Capture the cell that displays the provided text and extract its [X, Y] central coordinate. 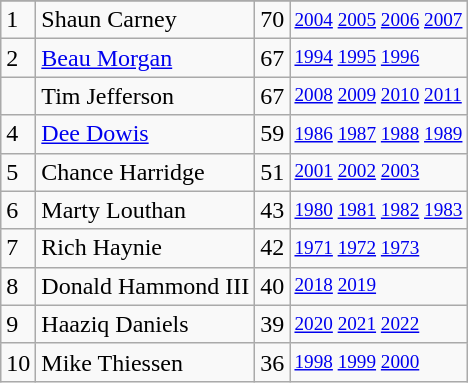
8 [18, 286]
Mike Thiessen [146, 362]
40 [272, 286]
10 [18, 362]
39 [272, 324]
Beau Morgan [146, 58]
51 [272, 172]
Tim Jefferson [146, 96]
5 [18, 172]
1994 1995 1996 [378, 58]
1 [18, 20]
1971 1972 1973 [378, 248]
42 [272, 248]
9 [18, 324]
59 [272, 134]
4 [18, 134]
2 [18, 58]
2008 2009 2010 2011 [378, 96]
6 [18, 210]
Rich Haynie [146, 248]
2001 2002 2003 [378, 172]
1980 1981 1982 1983 [378, 210]
1986 1987 1988 1989 [378, 134]
Shaun Carney [146, 20]
2018 2019 [378, 286]
2004 2005 2006 2007 [378, 20]
2020 2021 2022 [378, 324]
7 [18, 248]
Marty Louthan [146, 210]
43 [272, 210]
1998 1999 2000 [378, 362]
Dee Dowis [146, 134]
70 [272, 20]
36 [272, 362]
Haaziq Daniels [146, 324]
Chance Harridge [146, 172]
Donald Hammond III [146, 286]
